Provide the (x, y) coordinate of the cell's center where the given text is located.  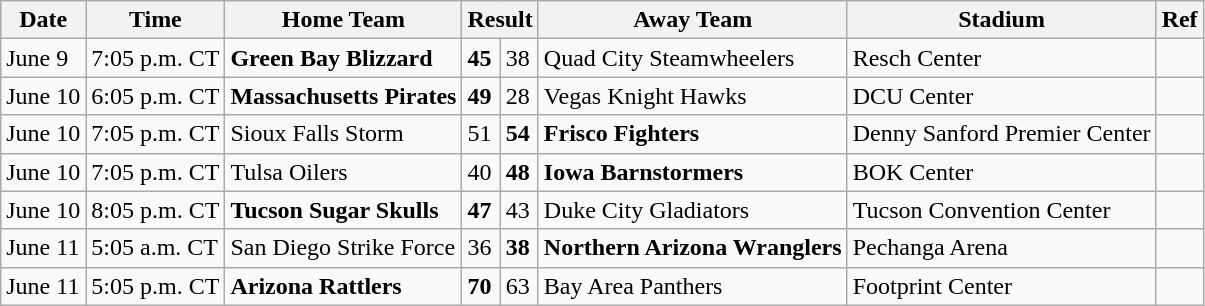
Bay Area Panthers (692, 286)
45 (481, 58)
BOK Center (1002, 172)
Result (500, 20)
Quad City Steamwheelers (692, 58)
Green Bay Blizzard (344, 58)
63 (519, 286)
54 (519, 134)
Pechanga Arena (1002, 248)
DCU Center (1002, 96)
Time (156, 20)
Tucson Convention Center (1002, 210)
Date (44, 20)
Tulsa Oilers (344, 172)
Vegas Knight Hawks (692, 96)
28 (519, 96)
June 9 (44, 58)
Stadium (1002, 20)
Ref (1180, 20)
5:05 a.m. CT (156, 248)
Massachusetts Pirates (344, 96)
48 (519, 172)
Frisco Fighters (692, 134)
36 (481, 248)
70 (481, 286)
San Diego Strike Force (344, 248)
47 (481, 210)
43 (519, 210)
Home Team (344, 20)
Resch Center (1002, 58)
Away Team (692, 20)
40 (481, 172)
Iowa Barnstormers (692, 172)
51 (481, 134)
49 (481, 96)
5:05 p.m. CT (156, 286)
Duke City Gladiators (692, 210)
6:05 p.m. CT (156, 96)
Sioux Falls Storm (344, 134)
8:05 p.m. CT (156, 210)
Tucson Sugar Skulls (344, 210)
Northern Arizona Wranglers (692, 248)
Denny Sanford Premier Center (1002, 134)
Arizona Rattlers (344, 286)
Footprint Center (1002, 286)
